Return [X, Y] of the center of cell containing provided text 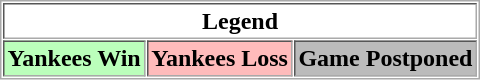
Game Postponed [386, 58]
Legend [240, 21]
Yankees Loss [220, 58]
Yankees Win [74, 58]
